Identify which cell holds the provided text, then report its (x, y) central coordinate. 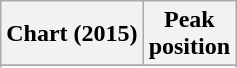
Peak position (189, 34)
Chart (2015) (72, 34)
